Output the (X, Y) coordinate of the center of the cell containing the given text.  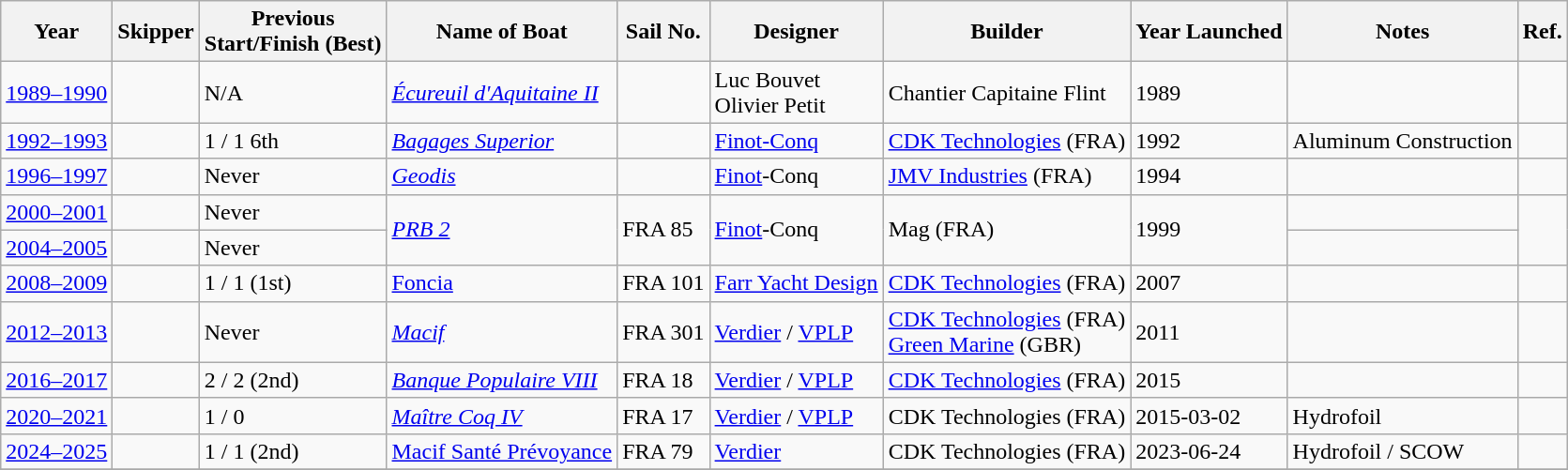
2007 (1209, 283)
FRA 79 (663, 451)
Skipper (156, 32)
2015-03-02 (1209, 416)
2012–2013 (56, 332)
Name of Boat (502, 32)
Luc Bouvet Olivier Petit (796, 92)
Hydrofoil / SCOW (1402, 451)
1992–1993 (56, 141)
2020–2021 (56, 416)
Écureuil d'Aquitaine II (502, 92)
1989–1990 (56, 92)
2024–2025 (56, 451)
Banque Populaire VIII (502, 380)
Foncia (502, 283)
1989 (1209, 92)
2015 (1209, 380)
Year (56, 32)
JMV Industries (FRA) (1007, 176)
Mag (FRA) (1007, 230)
Designer (796, 32)
Notes (1402, 32)
Macif Santé Prévoyance (502, 451)
Sail No. (663, 32)
FRA 301 (663, 332)
1992 (1209, 141)
1996–1997 (56, 176)
Macif (502, 332)
2 / 2 (2nd) (293, 380)
2008–2009 (56, 283)
Hydrofoil (1402, 416)
Chantier Capitaine Flint (1007, 92)
Previous Start/Finish (Best) (293, 32)
PRB 2 (502, 230)
FRA 101 (663, 283)
Aluminum Construction (1402, 141)
FRA 18 (663, 380)
1999 (1209, 230)
1 / 1 (2nd) (293, 451)
2023-06-24 (1209, 451)
FRA 17 (663, 416)
Year Launched (1209, 32)
Builder (1007, 32)
Farr Yacht Design (796, 283)
1 / 0 (293, 416)
Geodis (502, 176)
N/A (293, 92)
Verdier (796, 451)
Maître Coq IV (502, 416)
1994 (1209, 176)
2011 (1209, 332)
Bagages Superior (502, 141)
2004–2005 (56, 248)
FRA 85 (663, 230)
1 / 1 6th (293, 141)
1 / 1 (1st) (293, 283)
2000–2001 (56, 212)
2016–2017 (56, 380)
CDK Technologies (FRA) Green Marine (GBR) (1007, 332)
Ref. (1543, 32)
